Output the (x, y) coordinate of the center of the cell containing the given text.  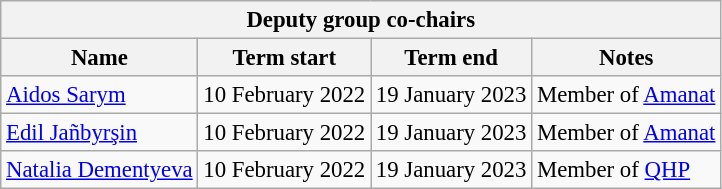
Term end (452, 58)
Name (100, 58)
Edil Jañbyrşin (100, 133)
Natalia Dementyeva (100, 170)
Aidos Sarym (100, 95)
Term start (284, 58)
Member of QHP (626, 170)
Notes (626, 58)
Deputy group co-chairs (361, 20)
